Return the (x, y) coordinate for the center point of the cell that contains the specified text.  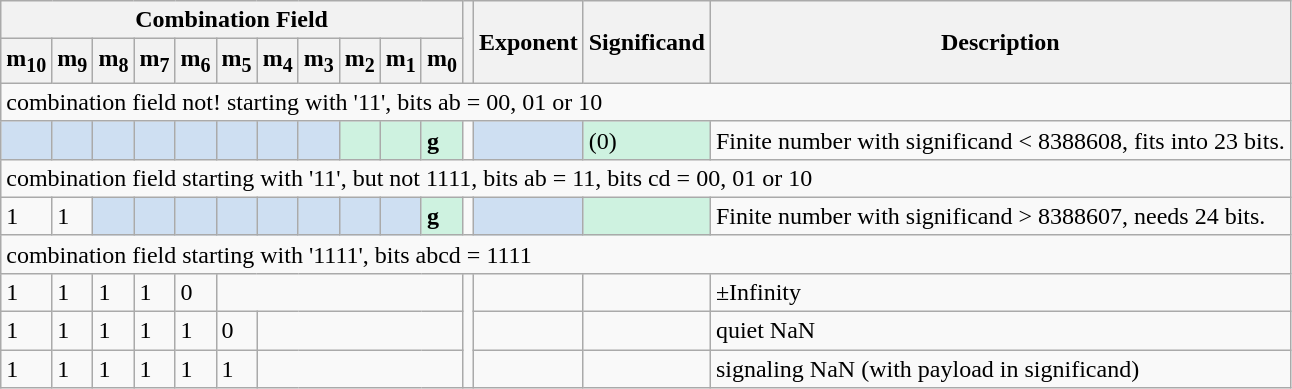
m9 (72, 61)
m5 (236, 61)
±Infinity (1000, 292)
quiet NaN (1000, 331)
m6 (196, 61)
combination field starting with '1111', bits abcd = 1111 (646, 254)
combination field starting with '11', but not 1111, bits ab = 11, bits cd = 00, 01 or 10 (646, 178)
m0 (442, 61)
m8 (114, 61)
m7 (154, 61)
m10 (26, 61)
m2 (360, 61)
Combination Field (232, 20)
Significand (646, 42)
m4 (278, 61)
Exponent (528, 42)
Finite number with significand > 8388607, needs 24 bits. (1000, 216)
signaling NaN (with payload in significand) (1000, 369)
combination field not! starting with '11', bits ab = 00, 01 or 10 (646, 102)
m3 (318, 61)
(0) (646, 140)
Description (1000, 42)
Finite number with significand < 8388608, fits into 23 bits. (1000, 140)
m1 (400, 61)
